Return [X, Y] of the center of cell containing provided text 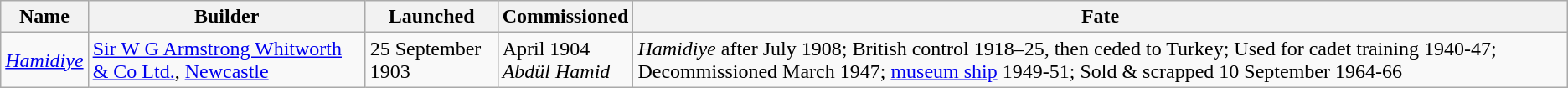
Sir W G Armstrong Whitworth & Co Ltd., Newcastle [226, 60]
Name [44, 17]
Commissioned [565, 17]
Builder [226, 17]
Launched [431, 17]
Fate [1101, 17]
25 September 1903 [431, 60]
April 1904 Abdül Hamid [565, 60]
Hamidiye [44, 60]
